Find where the given text appears and provide that cell's center as (x, y) coordinate. 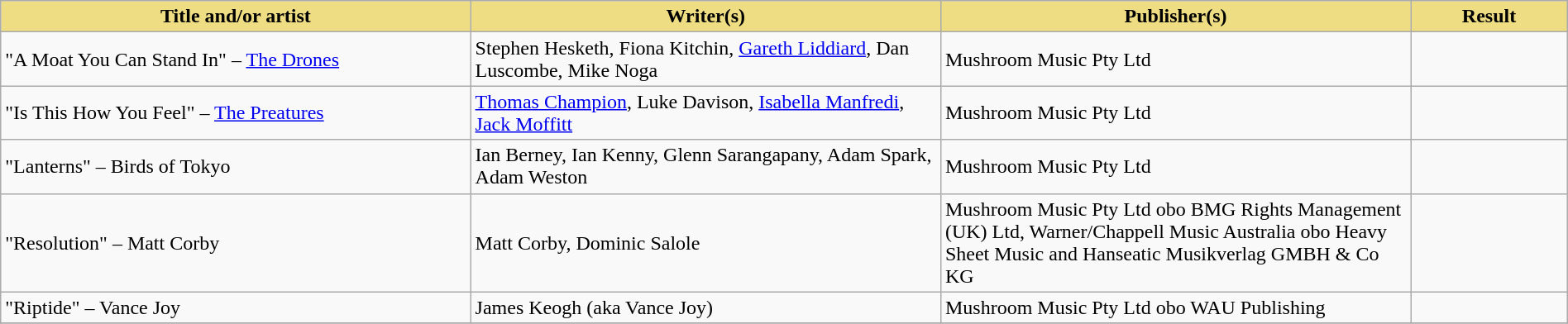
Stephen Hesketh, Fiona Kitchin, Gareth Liddiard, Dan Luscombe, Mike Noga (705, 60)
Thomas Champion, Luke Davison, Isabella Manfredi, Jack Moffitt (705, 112)
Writer(s) (705, 17)
"A Moat You Can Stand In" – The Drones (236, 60)
Publisher(s) (1175, 17)
"Riptide" – Vance Joy (236, 307)
"Resolution" – Matt Corby (236, 243)
Ian Berney, Ian Kenny, Glenn Sarangapany, Adam Spark, Adam Weston (705, 167)
Matt Corby, Dominic Salole (705, 243)
Title and/or artist (236, 17)
Result (1489, 17)
"Is This How You Feel" – The Preatures (236, 112)
Mushroom Music Pty Ltd obo WAU Publishing (1175, 307)
James Keogh (aka Vance Joy) (705, 307)
"Lanterns" – Birds of Tokyo (236, 167)
